Identify which cell holds the provided text, then report its (x, y) central coordinate. 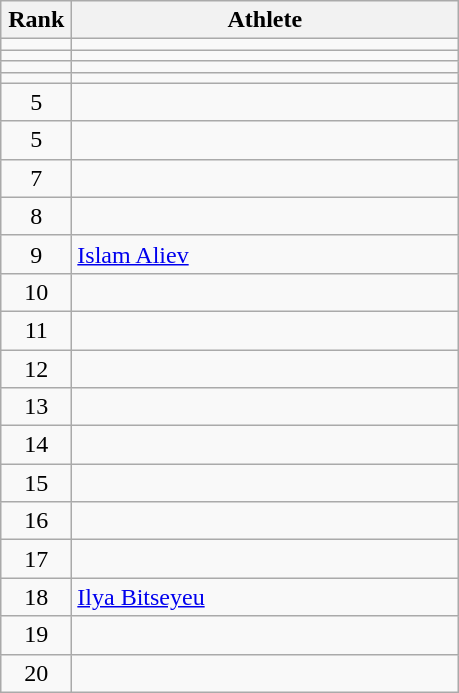
Rank (36, 20)
12 (36, 369)
14 (36, 445)
10 (36, 292)
Athlete (265, 20)
20 (36, 673)
Islam Aliev (265, 254)
8 (36, 216)
17 (36, 559)
19 (36, 635)
13 (36, 407)
7 (36, 178)
9 (36, 254)
Ilya Bitseyeu (265, 597)
11 (36, 330)
18 (36, 597)
16 (36, 521)
15 (36, 483)
